Extract the [x, y] coordinate from the center of the cell holding the provided text.  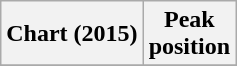
Peakposition [189, 34]
Chart (2015) [72, 34]
